Search for the cell housing the specified text and yield its (x, y) center coordinate. 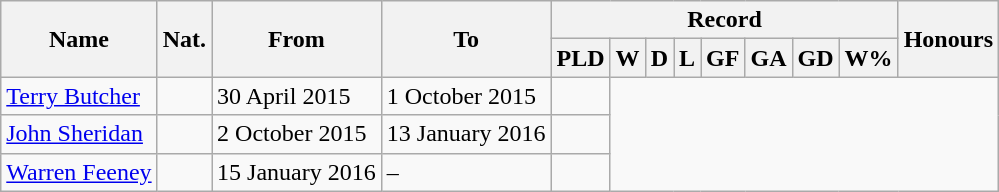
W% (868, 58)
Record (724, 20)
W (628, 58)
From (297, 39)
D (659, 58)
30 April 2015 (297, 96)
John Sheridan (79, 134)
To (466, 39)
GD (816, 58)
GF (723, 58)
1 October 2015 (466, 96)
Warren Feeney (79, 172)
– (466, 172)
2 October 2015 (297, 134)
L (688, 58)
PLD (580, 58)
13 January 2016 (466, 134)
Honours (948, 39)
15 January 2016 (297, 172)
Nat. (184, 39)
GA (768, 58)
Terry Butcher (79, 96)
Name (79, 39)
